Provide the [X, Y] coordinate of the cell's center where the given text is located.  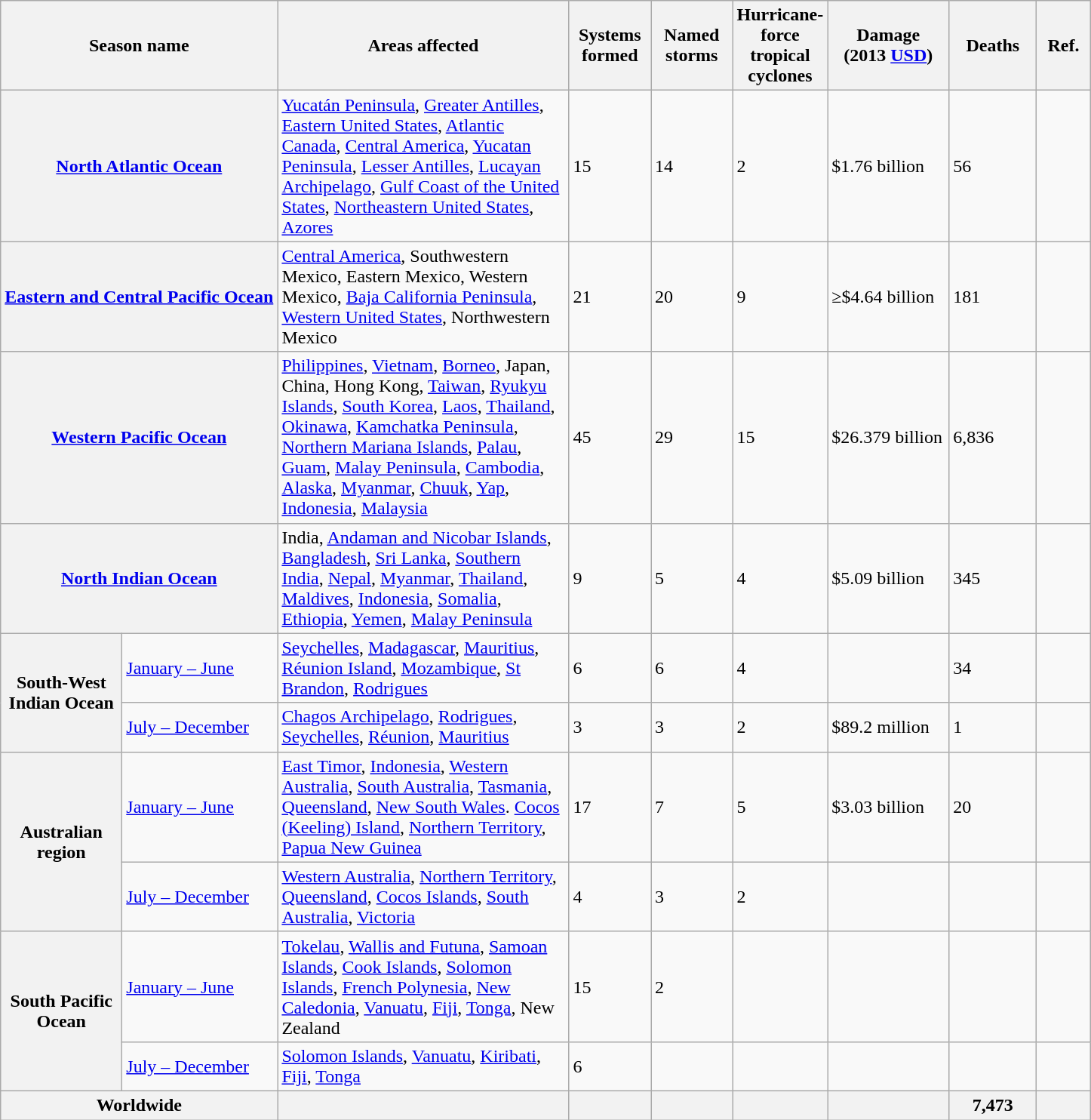
7,473 [993, 1105]
North Indian Ocean [139, 578]
7 [691, 807]
Ref. [1064, 45]
Chagos Archipelago, Rodrigues, Seychelles, Réunion, Mauritius [423, 728]
South-West Indian Ocean [62, 693]
≥$4.64 billion [889, 297]
Named storms [691, 45]
$26.379 billion [889, 438]
Solomon Islands, Vanuatu, Kiribati, Fiji, Tonga [423, 1066]
Season name [139, 45]
17 [610, 807]
34 [993, 668]
$89.2 million [889, 728]
Damage(2013 USD) [889, 45]
Australian region [62, 842]
$5.09 billion [889, 578]
$3.03 billion [889, 807]
Tokelau, Wallis and Futuna, Samoan Islands, Cook Islands, Solomon Islands, French Polynesia, New Caledonia, Vanuatu, Fiji, Tonga, New Zealand [423, 986]
Worldwide [139, 1105]
Western Australia, Northern Territory, Queensland, Cocos Islands, South Australia, Victoria [423, 897]
South Pacific Ocean [62, 1011]
Seychelles, Madagascar, Mauritius, Réunion Island, Mozambique, St Brandon, Rodrigues [423, 668]
45 [610, 438]
Central America, Southwestern Mexico, Eastern Mexico, Western Mexico, Baja California Peninsula, Western United States, Northwestern Mexico [423, 297]
Deaths [993, 45]
Hurricane-forcetropical cyclones [780, 45]
Eastern and Central Pacific Ocean [139, 297]
1 [993, 728]
56 [993, 166]
21 [610, 297]
Areas affected [423, 45]
14 [691, 166]
181 [993, 297]
$1.76 billion [889, 166]
North Atlantic Ocean [139, 166]
Western Pacific Ocean [139, 438]
345 [993, 578]
29 [691, 438]
6,836 [993, 438]
Systems formed [610, 45]
